Return the [X, Y] coordinate for the center point of the cell that contains the specified text.  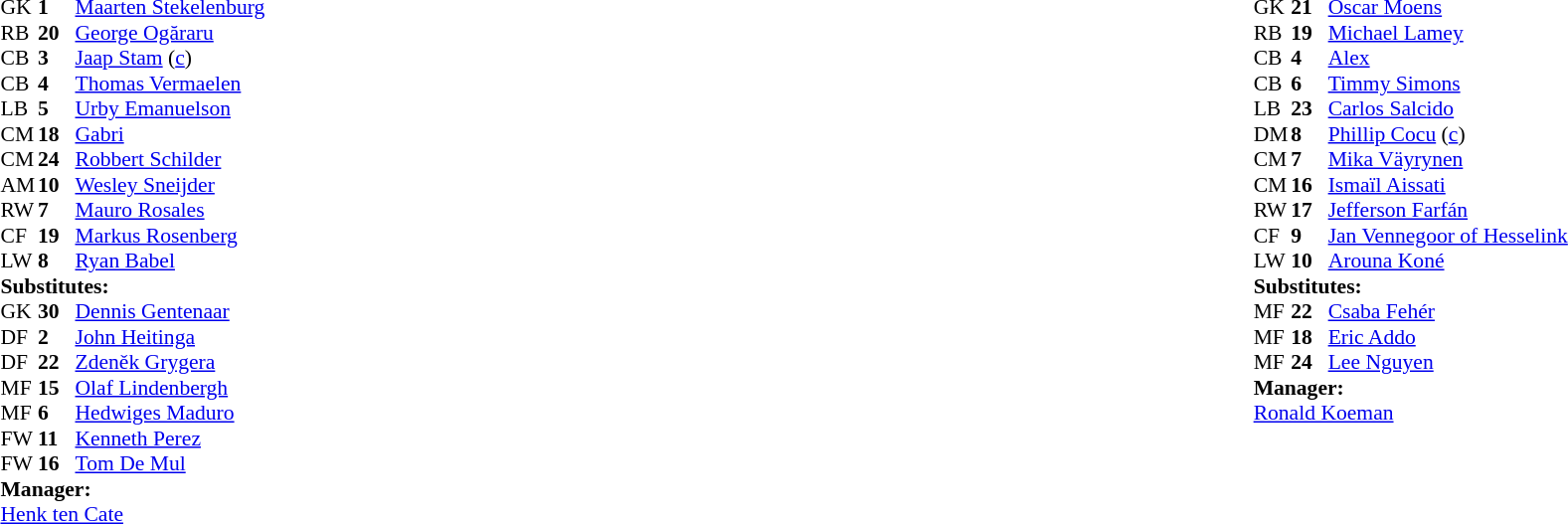
DM [1273, 134]
Olaf Lindenbergh [171, 388]
Ronald Koeman [1411, 413]
Wesley Sneijder [171, 185]
Ryan Babel [171, 262]
Eric Addo [1448, 337]
Timmy Simons [1448, 84]
Thomas Vermaelen [171, 84]
30 [57, 311]
Mika Väyrynen [1448, 160]
Dennis Gentenaar [171, 311]
Jefferson Farfán [1448, 210]
George Ogăraru [171, 33]
Zdeněk Grygera [171, 363]
15 [57, 388]
Gabri [171, 134]
Hedwiges Maduro [171, 413]
AM [19, 185]
20 [57, 33]
Arouna Koné [1448, 262]
GK [19, 311]
23 [1309, 108]
Michael Lamey [1448, 33]
3 [57, 59]
Ismaïl Aissati [1448, 185]
Kenneth Perez [171, 438]
Phillip Cocu (c) [1448, 134]
9 [1309, 236]
Markus Rosenberg [171, 236]
17 [1309, 210]
Alex [1448, 59]
Jan Vennegoor of Hesselink [1448, 236]
2 [57, 337]
Jaap Stam (c) [171, 59]
Carlos Salcido [1448, 108]
Lee Nguyen [1448, 363]
John Heitinga [171, 337]
Csaba Fehér [1448, 311]
5 [57, 108]
Mauro Rosales [171, 210]
Urby Emanuelson [171, 108]
Tom De Mul [171, 464]
Robbert Schilder [171, 160]
11 [57, 438]
